Identify which cell holds the provided text, then report its (X, Y) central coordinate. 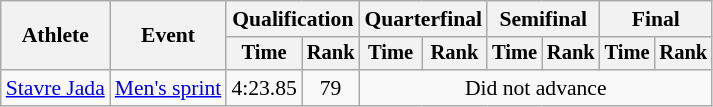
Did not advance (536, 88)
Semifinal (543, 19)
Stavre Jada (56, 88)
4:23.85 (264, 88)
Event (168, 36)
Men's sprint (168, 88)
Qualification (292, 19)
Quarterfinal (423, 19)
79 (331, 88)
Athlete (56, 36)
Final (656, 19)
